For the text-containing cell, return its midpoint in (x, y) coordinate format. 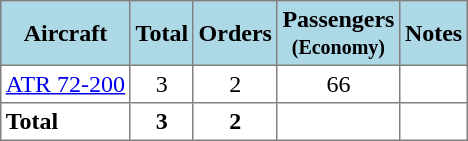
Passengers(Economy) (338, 33)
66 (338, 84)
Orders (235, 33)
Notes (434, 33)
Aircraft (66, 33)
ATR 72-200 (66, 84)
